Output the [X, Y] coordinate of the center of the cell containing the given text.  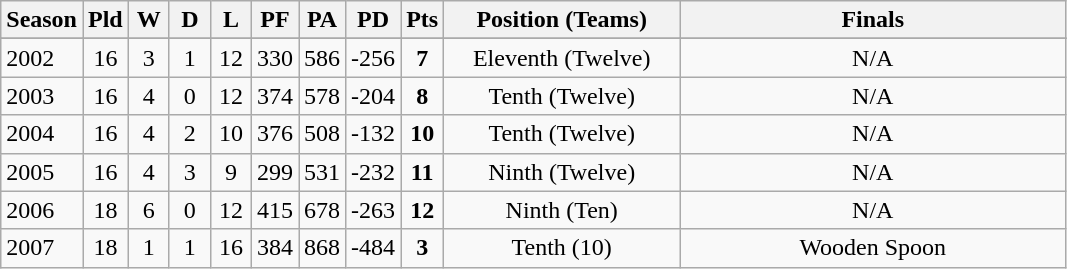
9 [230, 172]
7 [422, 58]
-132 [374, 134]
Wooden Spoon [873, 248]
Ninth (Ten) [562, 210]
11 [422, 172]
578 [322, 96]
Ninth (Twelve) [562, 172]
-263 [374, 210]
531 [322, 172]
Season [42, 20]
2004 [42, 134]
-256 [374, 58]
Tenth (10) [562, 248]
-204 [374, 96]
2 [190, 134]
PA [322, 20]
678 [322, 210]
Pts [422, 20]
Pld [105, 20]
PF [274, 20]
299 [274, 172]
2007 [42, 248]
L [230, 20]
374 [274, 96]
Position (Teams) [562, 20]
Finals [873, 20]
868 [322, 248]
384 [274, 248]
415 [274, 210]
2003 [42, 96]
586 [322, 58]
508 [322, 134]
Eleventh (Twelve) [562, 58]
6 [148, 210]
2006 [42, 210]
-232 [374, 172]
376 [274, 134]
PD [374, 20]
W [148, 20]
2002 [42, 58]
2005 [42, 172]
D [190, 20]
8 [422, 96]
-484 [374, 248]
330 [274, 58]
